Identify which cell holds the provided text, then report its [X, Y] central coordinate. 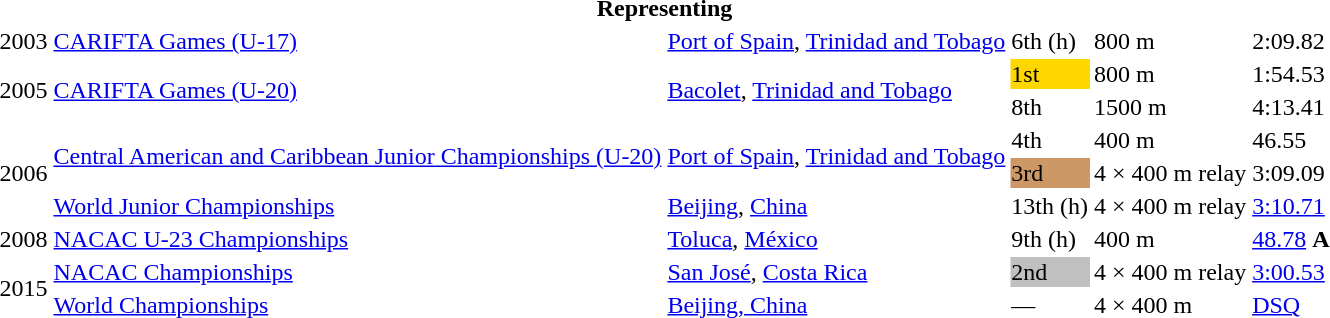
World Junior Championships [358, 206]
NACAC U-23 Championships [358, 239]
Toluca, México [836, 239]
Bacolet, Trinidad and Tobago [836, 90]
13th (h) [1050, 206]
8th [1050, 107]
CARIFTA Games (U-20) [358, 90]
Central American and Caribbean Junior Championships (U-20) [358, 156]
1500 m [1170, 107]
4th [1050, 140]
2nd [1050, 272]
9th (h) [1050, 239]
1st [1050, 74]
6th (h) [1050, 41]
NACAC Championships [358, 272]
Beijing, China [836, 206]
San José, Costa Rica [836, 272]
3rd [1050, 173]
CARIFTA Games (U-17) [358, 41]
